Determine the [X, Y] coordinate at the center of the cell enclosing the given text.  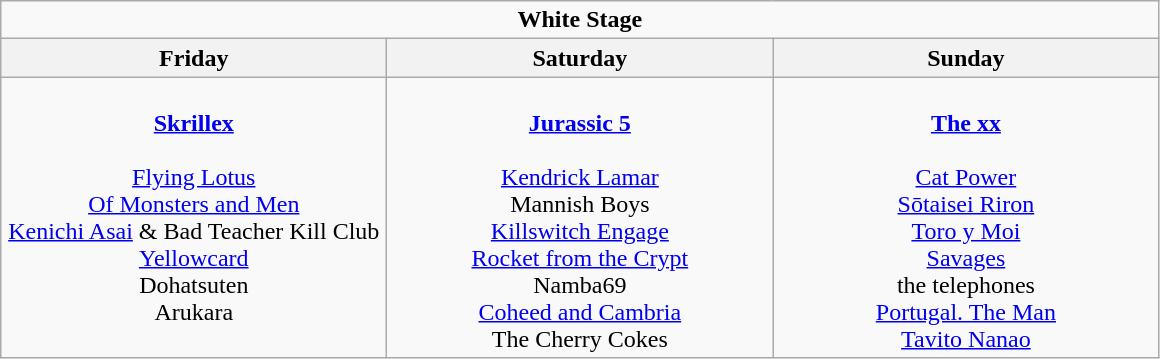
Jurassic 5 Kendrick Lamar Mannish Boys Killswitch Engage Rocket from the Crypt Namba69 Coheed and Cambria The Cherry Cokes [580, 218]
Friday [194, 58]
Saturday [580, 58]
Skrillex Flying Lotus Of Monsters and Men Kenichi Asai & Bad Teacher Kill Club Yellowcard Dohatsuten Arukara [194, 218]
White Stage [580, 20]
Sunday [966, 58]
The xx Cat Power Sōtaisei Riron Toro y Moi Savages the telephones Portugal. The Man Tavito Nanao [966, 218]
